Locate the cell with the specified text and output its [X, Y] center coordinate. 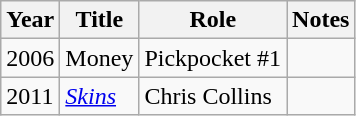
Money [100, 58]
Title [100, 20]
2006 [30, 58]
Year [30, 20]
Role [213, 20]
Chris Collins [213, 96]
Skins [100, 96]
Notes [321, 20]
Pickpocket #1 [213, 58]
2011 [30, 96]
